Scan for the cell matching the given text and deliver its [x, y] coordinate at center. 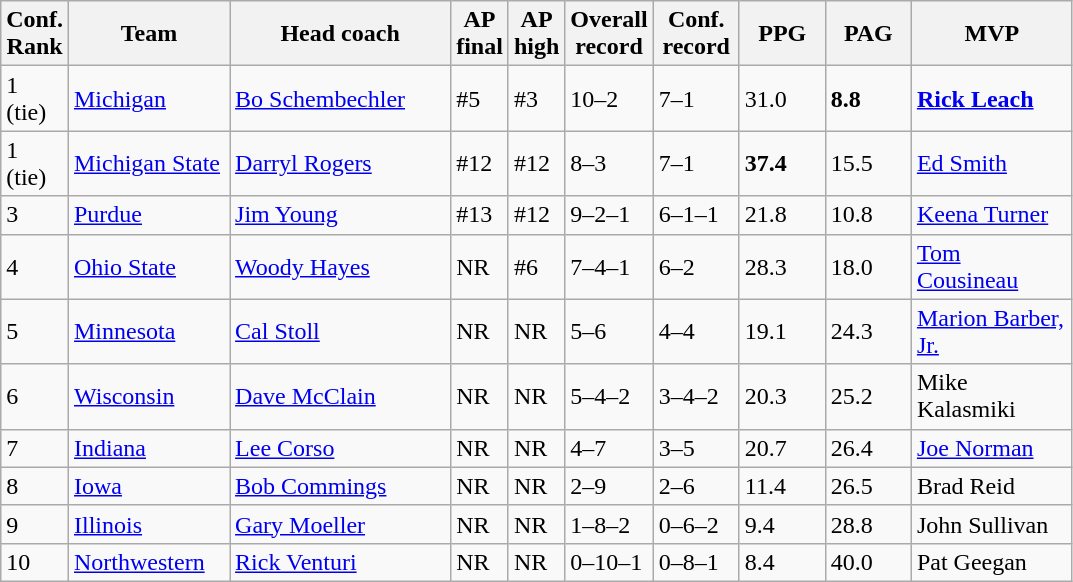
Ohio State [148, 266]
7 [35, 448]
Illinois [148, 524]
10 [35, 562]
#3 [536, 98]
7–4–1 [609, 266]
20.3 [782, 396]
Tom Cousineau [992, 266]
PAG [868, 34]
Bo Schembechler [340, 98]
Pat Geegan [992, 562]
4–4 [696, 332]
Michigan State [148, 164]
10–2 [609, 98]
Bob Commings [340, 486]
28.8 [868, 524]
3 [35, 215]
9 [35, 524]
Northwestern [148, 562]
Mike Kalasmiki [992, 396]
0–6–2 [696, 524]
40.0 [868, 562]
0–10–1 [609, 562]
Keena Turner [992, 215]
MVP [992, 34]
37.4 [782, 164]
Team [148, 34]
Darryl Rogers [340, 164]
9.4 [782, 524]
24.3 [868, 332]
28.3 [782, 266]
Wisconsin [148, 396]
3–4–2 [696, 396]
Marion Barber, Jr. [992, 332]
31.0 [782, 98]
Overall record [609, 34]
26.4 [868, 448]
11.4 [782, 486]
2–6 [696, 486]
4–7 [609, 448]
6–2 [696, 266]
Rick Leach [992, 98]
AP high [536, 34]
9–2–1 [609, 215]
Dave McClain [340, 396]
18.0 [868, 266]
Jim Young [340, 215]
Conf. record [696, 34]
26.5 [868, 486]
10.8 [868, 215]
Lee Corso [340, 448]
#5 [480, 98]
Michigan [148, 98]
Iowa [148, 486]
5–4–2 [609, 396]
4 [35, 266]
Minnesota [148, 332]
21.8 [782, 215]
6 [35, 396]
8–3 [609, 164]
AP final [480, 34]
Head coach [340, 34]
#13 [480, 215]
John Sullivan [992, 524]
Cal Stoll [340, 332]
19.1 [782, 332]
Conf. Rank [35, 34]
Brad Reid [992, 486]
1–8–2 [609, 524]
5–6 [609, 332]
Rick Venturi [340, 562]
Ed Smith [992, 164]
20.7 [782, 448]
0–8–1 [696, 562]
2–9 [609, 486]
Purdue [148, 215]
Gary Moeller [340, 524]
Woody Hayes [340, 266]
PPG [782, 34]
#6 [536, 266]
15.5 [868, 164]
5 [35, 332]
8.4 [782, 562]
Joe Norman [992, 448]
8.8 [868, 98]
6–1–1 [696, 215]
3–5 [696, 448]
Indiana [148, 448]
25.2 [868, 396]
8 [35, 486]
